Detect which cell encompasses the target text, then output its (X, Y) center coordinate. 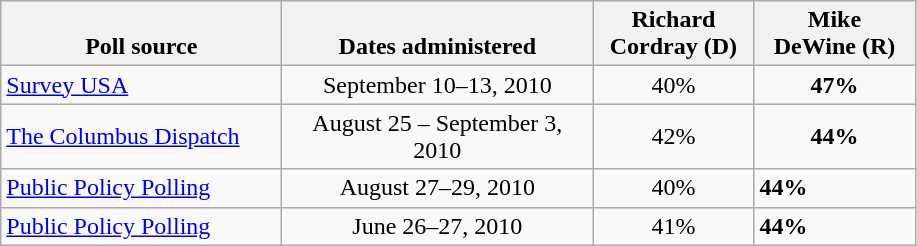
June 26–27, 2010 (438, 226)
47% (834, 85)
RichardCordray (D) (674, 34)
Dates administered (438, 34)
Survey USA (142, 85)
August 27–29, 2010 (438, 188)
MikeDeWine (R) (834, 34)
41% (674, 226)
September 10–13, 2010 (438, 85)
42% (674, 136)
August 25 – September 3, 2010 (438, 136)
The Columbus Dispatch (142, 136)
Poll source (142, 34)
